Locate the cell with the specified text and output its (x, y) center coordinate. 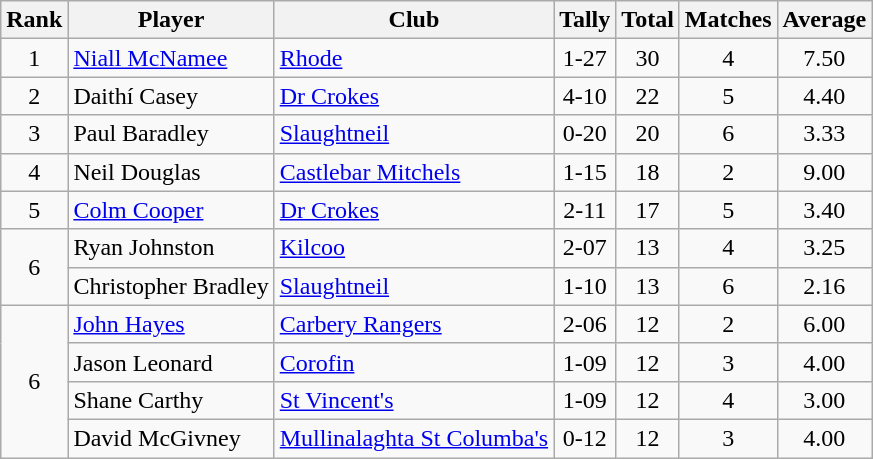
Neil Douglas (171, 172)
1 (34, 58)
Player (171, 20)
Castlebar Mitchels (414, 172)
Rank (34, 20)
David McGivney (171, 438)
20 (648, 134)
7.50 (824, 58)
18 (648, 172)
6.00 (824, 324)
1-15 (585, 172)
2.16 (824, 286)
Colm Cooper (171, 210)
4-10 (585, 96)
Corofin (414, 362)
1-27 (585, 58)
Niall McNamee (171, 58)
3.40 (824, 210)
Ryan Johnston (171, 248)
2-11 (585, 210)
0-20 (585, 134)
Matches (728, 20)
Daithí Casey (171, 96)
2-07 (585, 248)
Mullinalaghta St Columba's (414, 438)
Shane Carthy (171, 400)
0-12 (585, 438)
2-06 (585, 324)
1-10 (585, 286)
Total (648, 20)
John Hayes (171, 324)
4.40 (824, 96)
22 (648, 96)
Paul Baradley (171, 134)
30 (648, 58)
3.33 (824, 134)
17 (648, 210)
9.00 (824, 172)
Jason Leonard (171, 362)
Average (824, 20)
Rhode (414, 58)
St Vincent's (414, 400)
Carbery Rangers (414, 324)
3.00 (824, 400)
Christopher Bradley (171, 286)
Kilcoo (414, 248)
Tally (585, 20)
3.25 (824, 248)
Club (414, 20)
